Detect which cell encompasses the target text, then output its [X, Y] center coordinate. 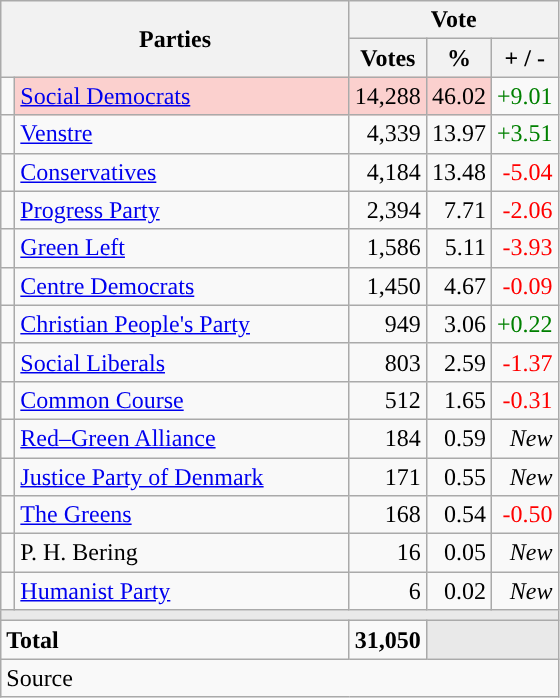
-5.04 [524, 172]
5.11 [458, 248]
6 [388, 591]
Christian People's Party [182, 324]
-0.50 [524, 515]
512 [388, 400]
Social Liberals [182, 362]
0.55 [458, 477]
Red–Green Alliance [182, 438]
-3.93 [524, 248]
Total [176, 640]
184 [388, 438]
Parties [176, 39]
1.65 [458, 400]
-0.31 [524, 400]
-2.06 [524, 210]
13.97 [458, 134]
Votes [388, 58]
31,050 [388, 640]
+ / - [524, 58]
+0.22 [524, 324]
4.67 [458, 286]
Social Democrats [182, 96]
Progress Party [182, 210]
Conservatives [182, 172]
14,288 [388, 96]
Humanist Party [182, 591]
Common Course [182, 400]
13.48 [458, 172]
P. H. Bering [182, 553]
1,450 [388, 286]
+9.01 [524, 96]
0.02 [458, 591]
-1.37 [524, 362]
0.05 [458, 553]
Venstre [182, 134]
% [458, 58]
803 [388, 362]
0.54 [458, 515]
2.59 [458, 362]
4,184 [388, 172]
16 [388, 553]
7.71 [458, 210]
Justice Party of Denmark [182, 477]
The Greens [182, 515]
Green Left [182, 248]
+3.51 [524, 134]
4,339 [388, 134]
3.06 [458, 324]
Source [280, 678]
168 [388, 515]
2,394 [388, 210]
46.02 [458, 96]
-0.09 [524, 286]
0.59 [458, 438]
Centre Democrats [182, 286]
1,586 [388, 248]
171 [388, 477]
949 [388, 324]
Vote [454, 20]
